Search for the cell housing the specified text and yield its (x, y) center coordinate. 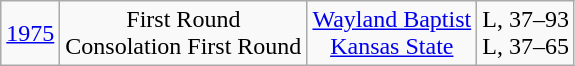
Wayland BaptistKansas State (392, 34)
First RoundConsolation First Round (184, 34)
L, 37–93L, 37–65 (526, 34)
1975 (30, 34)
